Return the (x, y) coordinate for the center point of the cell that contains the specified text.  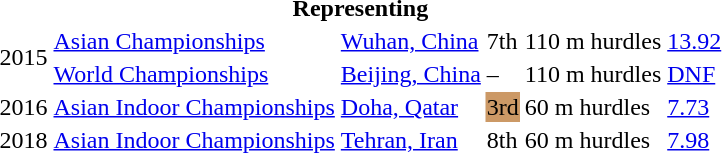
World Championships (194, 74)
7th (502, 41)
3rd (502, 107)
Beijing, China (410, 74)
Asian Indoor Championships (194, 107)
– (502, 74)
Wuhan, China (410, 41)
Asian Championships (194, 41)
Doha, Qatar (410, 107)
60 m hurdles (592, 107)
